Scan for the cell matching the given text and deliver its (X, Y) coordinate at center. 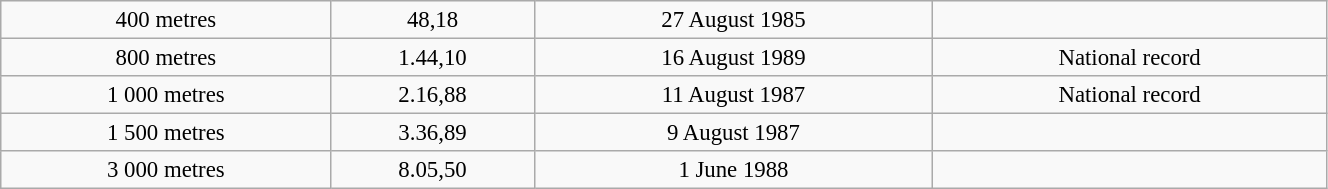
8.05,50 (432, 170)
16 August 1989 (734, 58)
9 August 1987 (734, 133)
11 August 1987 (734, 95)
1 000 metres (166, 95)
400 metres (166, 20)
1 500 metres (166, 133)
800 metres (166, 58)
27 August 1985 (734, 20)
3 000 metres (166, 170)
1.44,10 (432, 58)
48,18 (432, 20)
1 June 1988 (734, 170)
2.16,88 (432, 95)
3.36,89 (432, 133)
